Determine the [x, y] coordinate at the center of the cell enclosing the given text.  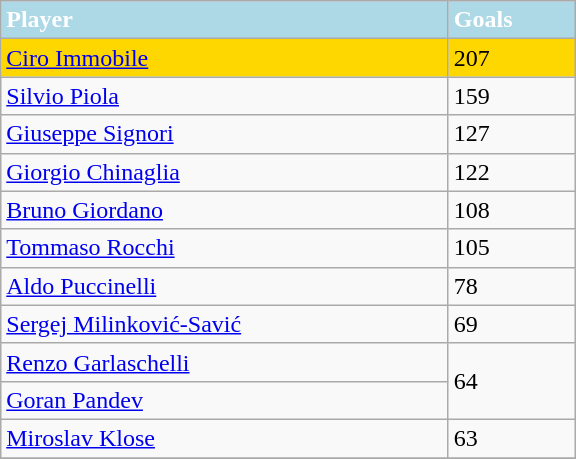
69 [512, 324]
Renzo Garlaschelli [225, 362]
127 [512, 134]
159 [512, 96]
Player [225, 20]
Miroslav Klose [225, 438]
Bruno Giordano [225, 210]
Giuseppe Signori [225, 134]
Goals [512, 20]
122 [512, 172]
63 [512, 438]
Tommaso Rocchi [225, 248]
108 [512, 210]
Giorgio Chinaglia [225, 172]
Aldo Puccinelli [225, 286]
207 [512, 58]
78 [512, 286]
64 [512, 381]
Goran Pandev [225, 400]
105 [512, 248]
Ciro Immobile [225, 58]
Silvio Piola [225, 96]
Sergej Milinković-Savić [225, 324]
